Pinpoint the cell where the given text exists, returning its [x, y] midpoint coordinate. 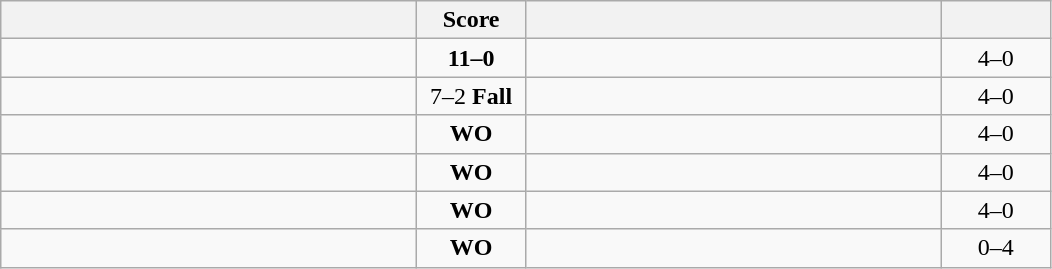
11–0 [472, 58]
0–4 [996, 248]
7–2 Fall [472, 96]
Score [472, 20]
